Locate the cell with the specified text and output its [X, Y] center coordinate. 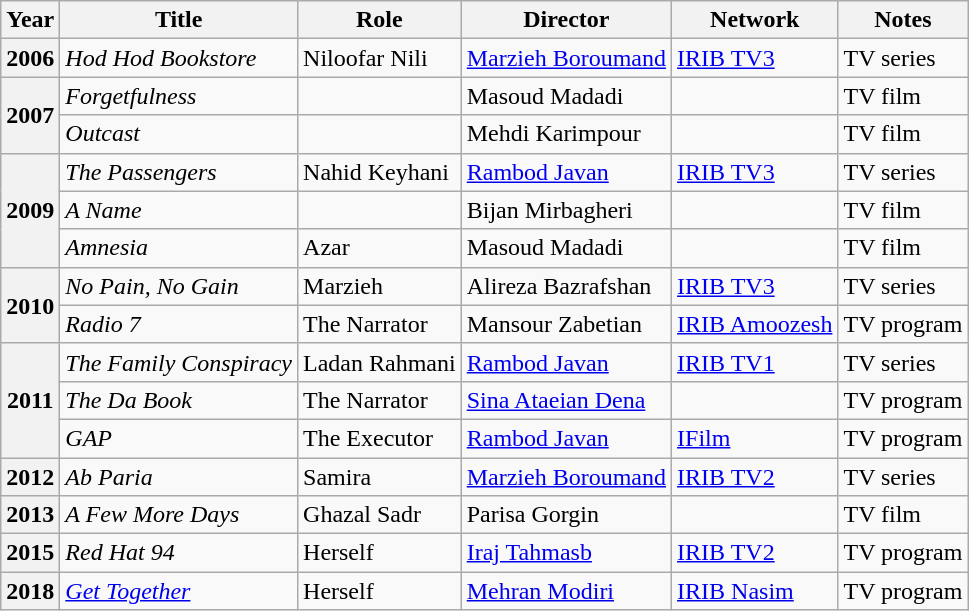
A Name [179, 210]
Title [179, 20]
Amnesia [179, 248]
The Passengers [179, 172]
2007 [30, 115]
Marzieh [380, 286]
Mehdi Karimpour [566, 134]
Alireza Bazrafshan [566, 286]
No Pain, No Gain [179, 286]
GAP [179, 438]
2015 [30, 553]
The Da Book [179, 400]
Notes [903, 20]
A Few More Days [179, 515]
Mehran Modiri [566, 591]
Nahid Keyhani [380, 172]
Mansour Zabetian [566, 324]
The Executor [380, 438]
Niloofar Nili [380, 58]
2009 [30, 210]
Year [30, 20]
IRIB TV1 [755, 362]
Hod Hod Bookstore [179, 58]
2011 [30, 400]
2018 [30, 591]
Outcast [179, 134]
Director [566, 20]
Network [755, 20]
Azar [380, 248]
Forgetfulness [179, 96]
Get Together [179, 591]
Role [380, 20]
Red Hat 94 [179, 553]
2010 [30, 305]
The Family Conspiracy [179, 362]
IRIB Amoozesh [755, 324]
2013 [30, 515]
Parisa Gorgin [566, 515]
IFilm [755, 438]
Bijan Mirbagheri [566, 210]
Radio 7 [179, 324]
IRIB Nasim [755, 591]
Ghazal Sadr [380, 515]
Ladan Rahmani [380, 362]
Ab Paria [179, 477]
Samira [380, 477]
Sina Ataeian Dena [566, 400]
2006 [30, 58]
2012 [30, 477]
Iraj Tahmasb [566, 553]
